Return the [x, y] coordinate for the center point of the cell that contains the specified text.  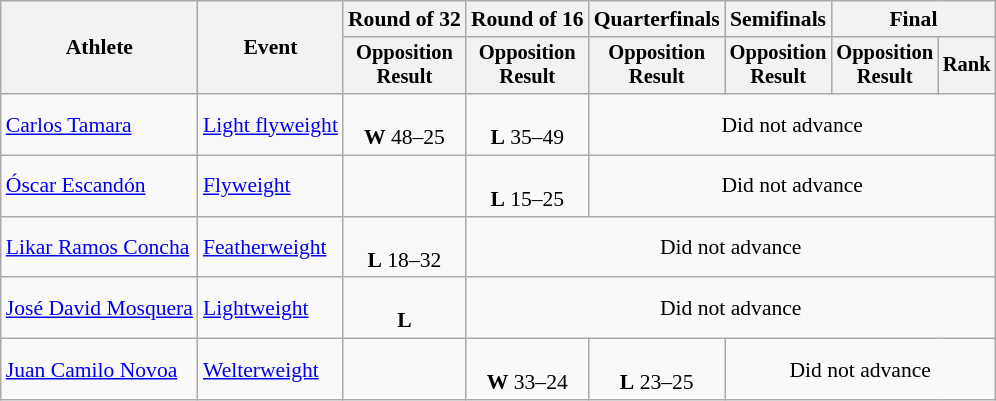
Athlete [100, 48]
Light flyweight [270, 124]
L 15–25 [528, 186]
Final [913, 19]
Semifinals [778, 19]
Juan Camilo Novoa [100, 370]
Rank [967, 66]
L [404, 308]
Lightweight [270, 308]
L 23–25 [657, 370]
Likar Ramos Concha [100, 248]
Flyweight [270, 186]
Carlos Tamara [100, 124]
Óscar Escandón [100, 186]
Round of 16 [528, 19]
Event [270, 48]
Round of 32 [404, 19]
W 48–25 [404, 124]
Welterweight [270, 370]
W 33–24 [528, 370]
Quarterfinals [657, 19]
Featherweight [270, 248]
José David Mosquera [100, 308]
L 35–49 [528, 124]
L 18–32 [404, 248]
